Pinpoint the cell where the given text exists, returning its [X, Y] midpoint coordinate. 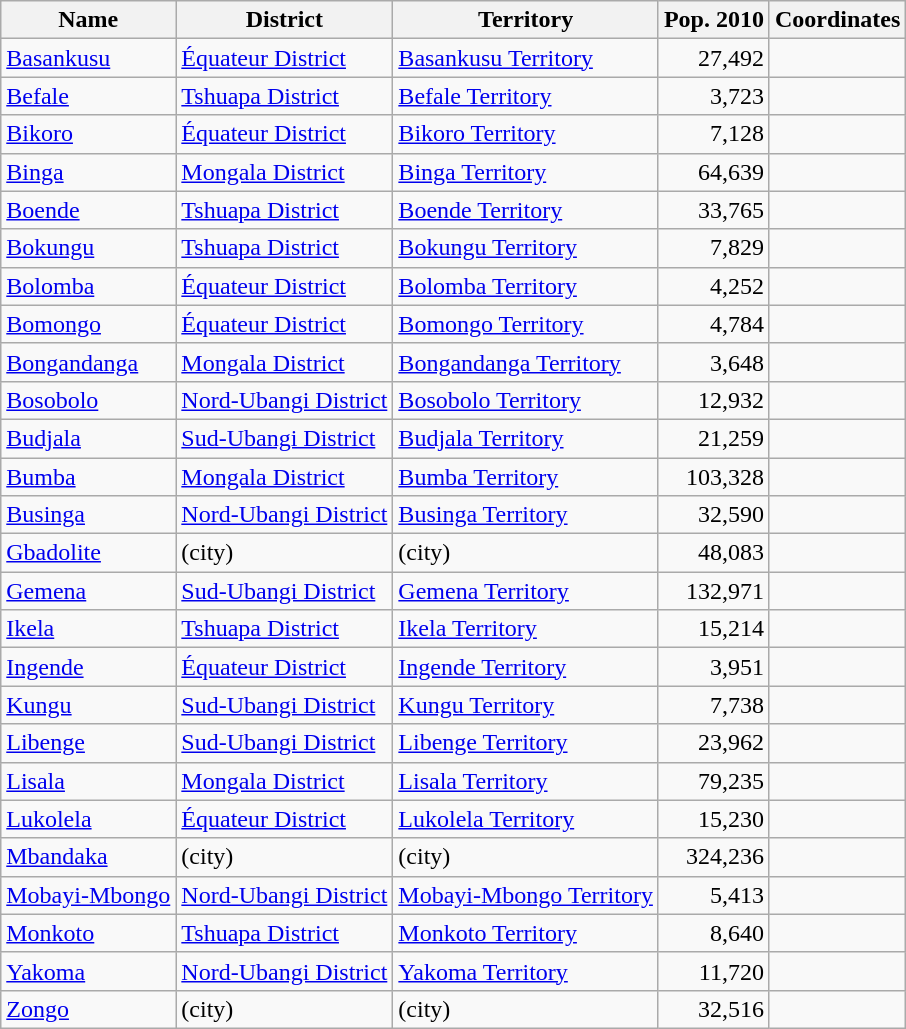
33,765 [714, 210]
Binga Territory [526, 172]
Ingende [88, 667]
12,932 [714, 400]
5,413 [714, 895]
32,590 [714, 515]
324,236 [714, 857]
Bongandanga [88, 362]
27,492 [714, 58]
Befale Territory [526, 96]
Bokungu [88, 248]
15,230 [714, 819]
79,235 [714, 781]
Mobayi-Mbongo Territory [526, 895]
132,971 [714, 591]
Coordinates [837, 20]
21,259 [714, 438]
7,829 [714, 248]
8,640 [714, 933]
4,784 [714, 324]
Gbadolite [88, 553]
Boende [88, 210]
Bolomba [88, 286]
Befale [88, 96]
Basankusu [88, 58]
Bomongo [88, 324]
103,328 [714, 477]
Ikela Territory [526, 629]
Ingende Territory [526, 667]
Bumba [88, 477]
Yakoma [88, 971]
Gemena Territory [526, 591]
Basankusu Territory [526, 58]
Lisala [88, 781]
Lukolela [88, 819]
Name [88, 20]
Libenge Territory [526, 743]
15,214 [714, 629]
Pop. 2010 [714, 20]
7,128 [714, 134]
11,720 [714, 971]
Bolomba Territory [526, 286]
Kungu Territory [526, 705]
Bumba Territory [526, 477]
Monkoto Territory [526, 933]
Bosobolo [88, 400]
Bomongo Territory [526, 324]
Monkoto [88, 933]
48,083 [714, 553]
Binga [88, 172]
7,738 [714, 705]
Libenge [88, 743]
Businga [88, 515]
Budjala Territory [526, 438]
4,252 [714, 286]
Bosobolo Territory [526, 400]
Bikoro Territory [526, 134]
Mobayi-Mbongo [88, 895]
Budjala [88, 438]
Lisala Territory [526, 781]
Lukolela Territory [526, 819]
3,951 [714, 667]
Businga Territory [526, 515]
Ikela [88, 629]
Boende Territory [526, 210]
3,648 [714, 362]
Bokungu Territory [526, 248]
Bikoro [88, 134]
Kungu [88, 705]
Yakoma Territory [526, 971]
Mbandaka [88, 857]
23,962 [714, 743]
64,639 [714, 172]
32,516 [714, 1009]
3,723 [714, 96]
Territory [526, 20]
Zongo [88, 1009]
Bongandanga Territory [526, 362]
District [284, 20]
Gemena [88, 591]
